Pinpoint the cell where the given text exists, returning its (X, Y) midpoint coordinate. 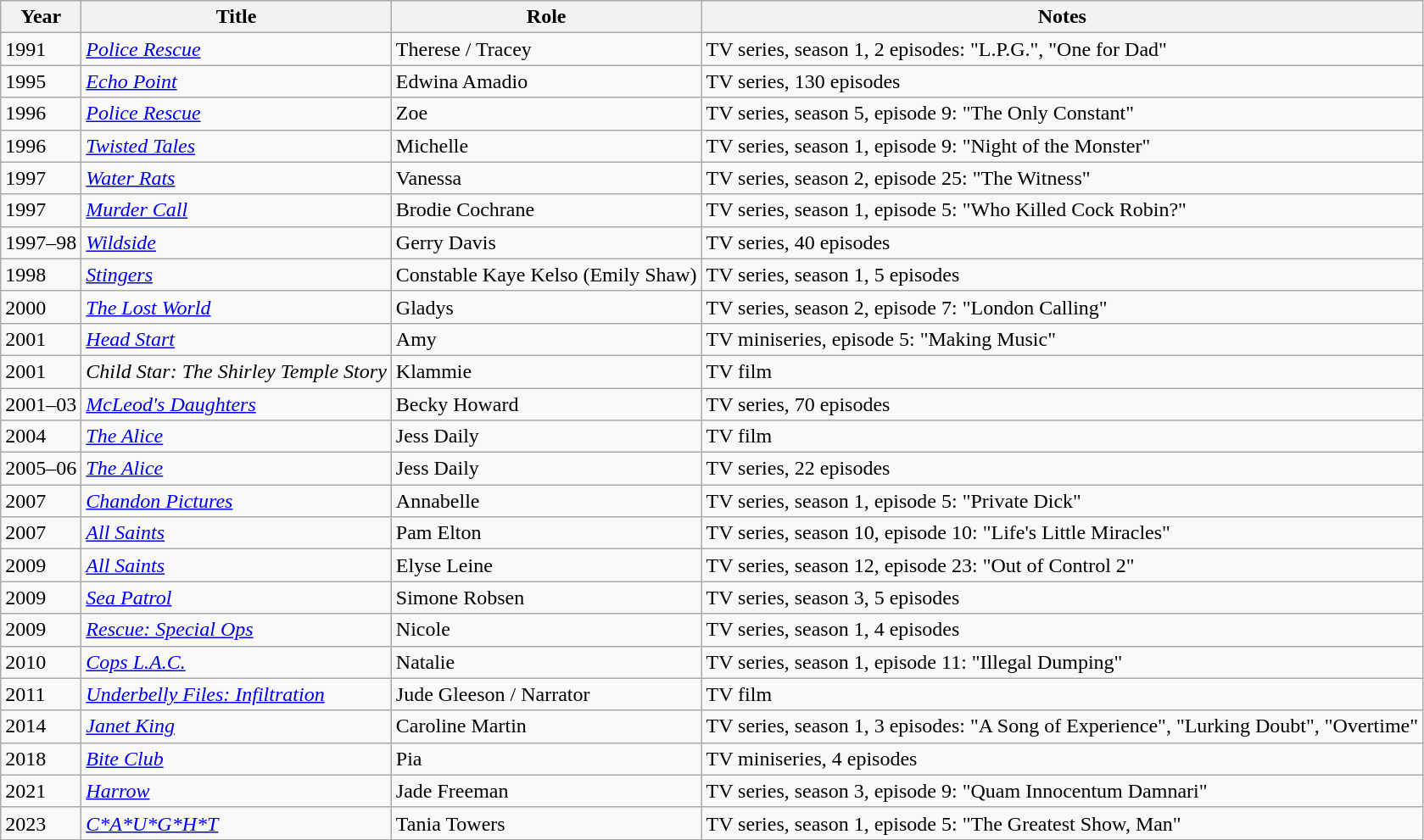
Klammie (546, 371)
TV series, season 10, episode 10: "Life's Little Miracles" (1062, 533)
Therese / Tracey (546, 49)
2005–06 (41, 469)
Pam Elton (546, 533)
TV miniseries, 4 episodes (1062, 759)
Notes (1062, 17)
2021 (41, 791)
TV series, season 3, episode 9: "Quam Innocentum Damnari" (1062, 791)
TV series, 22 episodes (1062, 469)
TV series, season 12, episode 23: "Out of Control 2" (1062, 565)
2000 (41, 307)
Jude Gleeson / Narrator (546, 694)
Tania Towers (546, 823)
Natalie (546, 662)
TV series, season 1, episode 5: "Private Dick" (1062, 501)
Amy (546, 339)
Harrow (237, 791)
Edwina Amadio (546, 81)
Gladys (546, 307)
Pia (546, 759)
Jade Freeman (546, 791)
1998 (41, 275)
Gerry Davis (546, 242)
Underbelly Files: Infiltration (237, 694)
Water Rats (237, 178)
Child Star: The Shirley Temple Story (237, 371)
2011 (41, 694)
1991 (41, 49)
Simone Robsen (546, 598)
Rescue: Special Ops (237, 630)
Twisted Tales (237, 146)
Brodie Cochrane (546, 210)
Bite Club (237, 759)
TV miniseries, episode 5: "Making Music" (1062, 339)
Annabelle (546, 501)
Vanessa (546, 178)
TV series, season 2, episode 7: "London Calling" (1062, 307)
Chandon Pictures (237, 501)
1997–98 (41, 242)
Echo Point (237, 81)
TV series, season 5, episode 9: "The Only Constant" (1062, 114)
TV series, 40 episodes (1062, 242)
TV series, season 1, 4 episodes (1062, 630)
2001–03 (41, 404)
2014 (41, 726)
Sea Patrol (237, 598)
Caroline Martin (546, 726)
Year (41, 17)
2004 (41, 437)
Zoe (546, 114)
TV series, season 1, episode 5: "Who Killed Cock Robin?" (1062, 210)
Head Start (237, 339)
C*A*U*G*H*T (237, 823)
1995 (41, 81)
Janet King (237, 726)
McLeod's Daughters (237, 404)
The Lost World (237, 307)
Murder Call (237, 210)
Stingers (237, 275)
Cops L.A.C. (237, 662)
TV series, season 1, 2 episodes: "L.P.G.", "One for Dad" (1062, 49)
TV series, 130 episodes (1062, 81)
Role (546, 17)
Constable Kaye Kelso (Emily Shaw) (546, 275)
Wildside (237, 242)
2010 (41, 662)
TV series, season 1, episode 11: "Illegal Dumping" (1062, 662)
TV series, season 1, episode 9: "Night of the Monster" (1062, 146)
Becky Howard (546, 404)
TV series, 70 episodes (1062, 404)
Elyse Leine (546, 565)
TV series, season 1, 3 episodes: "A Song of Experience", "Lurking Doubt", "Overtime" (1062, 726)
Title (237, 17)
Michelle (546, 146)
Nicole (546, 630)
TV series, season 1, 5 episodes (1062, 275)
2023 (41, 823)
TV series, season 1, episode 5: "The Greatest Show, Man" (1062, 823)
TV series, season 3, 5 episodes (1062, 598)
2018 (41, 759)
TV series, season 2, episode 25: "The Witness" (1062, 178)
